Extract the (x, y) coordinate from the center of the cell holding the provided text.  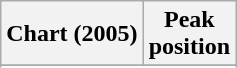
Peakposition (189, 34)
Chart (2005) (72, 34)
